Output the (x, y) coordinate of the center of the cell containing the given text.  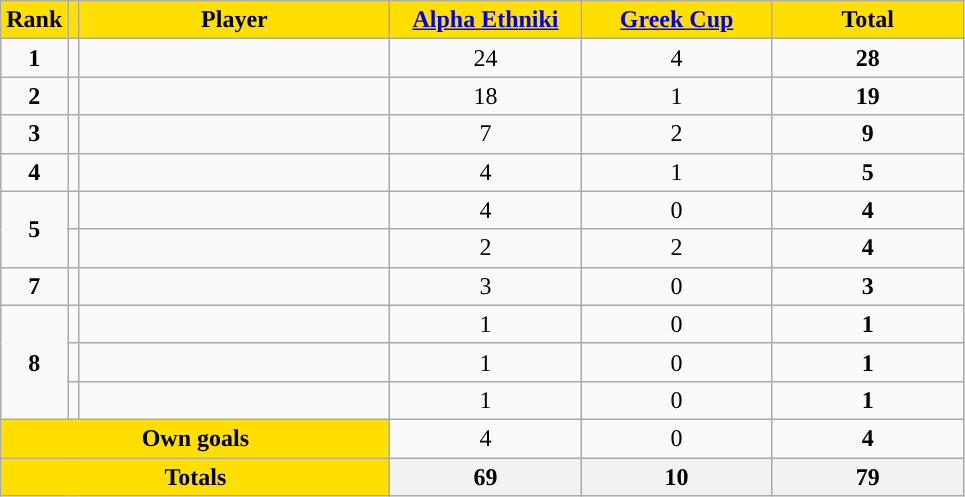
Player (234, 20)
9 (868, 134)
24 (486, 58)
Own goals (196, 438)
10 (676, 477)
Greek Cup (676, 20)
Rank (34, 20)
Totals (196, 477)
8 (34, 362)
28 (868, 58)
19 (868, 96)
79 (868, 477)
69 (486, 477)
Total (868, 20)
Alpha Ethniki (486, 20)
18 (486, 96)
